Scan for the cell matching the given text and deliver its (X, Y) coordinate at center. 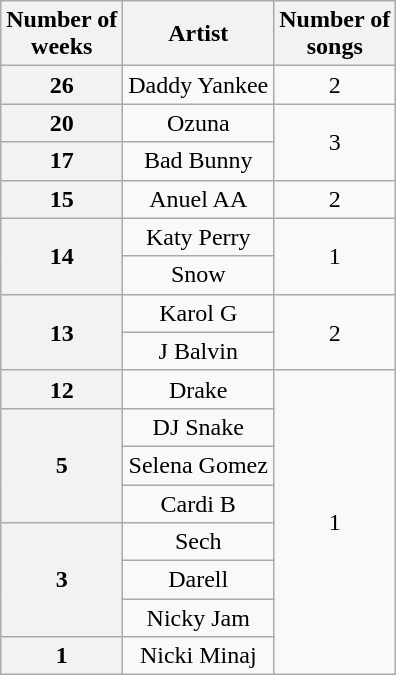
Sech (198, 542)
Nicki Minaj (198, 656)
Katy Perry (198, 237)
13 (62, 332)
Snow (198, 275)
J Balvin (198, 351)
Number ofweeks (62, 34)
14 (62, 256)
Anuel AA (198, 199)
Drake (198, 389)
15 (62, 199)
17 (62, 161)
Ozuna (198, 123)
Darell (198, 580)
Number ofsongs (335, 34)
Daddy Yankee (198, 85)
Artist (198, 34)
DJ Snake (198, 427)
Karol G (198, 313)
Nicky Jam (198, 618)
20 (62, 123)
5 (62, 465)
12 (62, 389)
Bad Bunny (198, 161)
Selena Gomez (198, 465)
Cardi B (198, 503)
26 (62, 85)
